Detect which cell encompasses the target text, then output its (X, Y) center coordinate. 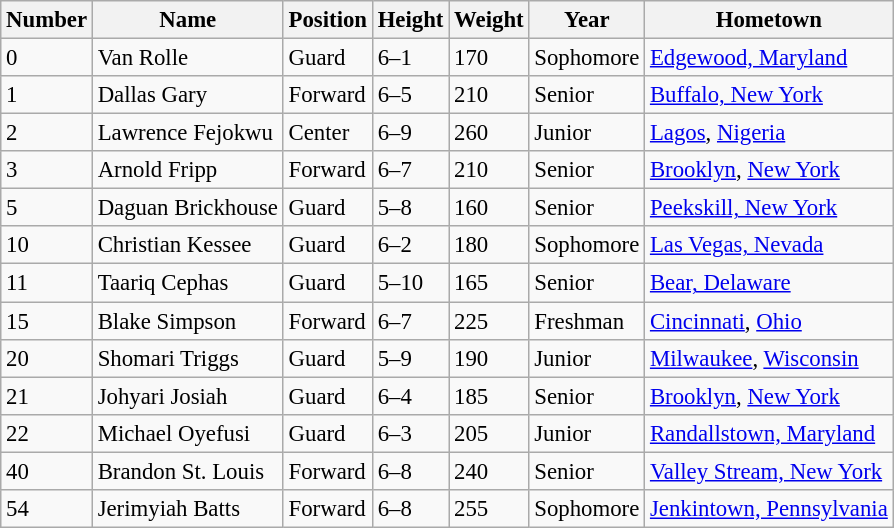
Name (188, 20)
Bear, Delaware (770, 283)
Number (47, 20)
3 (47, 170)
185 (489, 396)
20 (47, 358)
Center (328, 133)
1 (47, 95)
Height (410, 20)
Christian Kessee (188, 245)
2 (47, 133)
0 (47, 58)
Lawrence Fejokwu (188, 133)
Las Vegas, Nevada (770, 245)
Blake Simpson (188, 321)
Dallas Gary (188, 95)
205 (489, 433)
Michael Oyefusi (188, 433)
255 (489, 509)
160 (489, 208)
Peekskill, New York (770, 208)
Lagos, Nigeria (770, 133)
15 (47, 321)
Shomari Triggs (188, 358)
10 (47, 245)
6–3 (410, 433)
6–2 (410, 245)
11 (47, 283)
Position (328, 20)
Hometown (770, 20)
6–5 (410, 95)
Jenkintown, Pennsylvania (770, 509)
Milwaukee, Wisconsin (770, 358)
Randallstown, Maryland (770, 433)
40 (47, 471)
170 (489, 58)
Daguan Brickhouse (188, 208)
6–1 (410, 58)
Cincinnati, Ohio (770, 321)
260 (489, 133)
Freshman (587, 321)
6–9 (410, 133)
54 (47, 509)
225 (489, 321)
22 (47, 433)
5–8 (410, 208)
Buffalo, New York (770, 95)
Valley Stream, New York (770, 471)
Johyari Josiah (188, 396)
Brandon St. Louis (188, 471)
240 (489, 471)
Weight (489, 20)
Taariq Cephas (188, 283)
Edgewood, Maryland (770, 58)
165 (489, 283)
5–9 (410, 358)
Year (587, 20)
Jerimyiah Batts (188, 509)
5–10 (410, 283)
190 (489, 358)
21 (47, 396)
6–4 (410, 396)
180 (489, 245)
Arnold Fripp (188, 170)
Van Rolle (188, 58)
5 (47, 208)
